Identify which cell holds the provided text, then report its [X, Y] central coordinate. 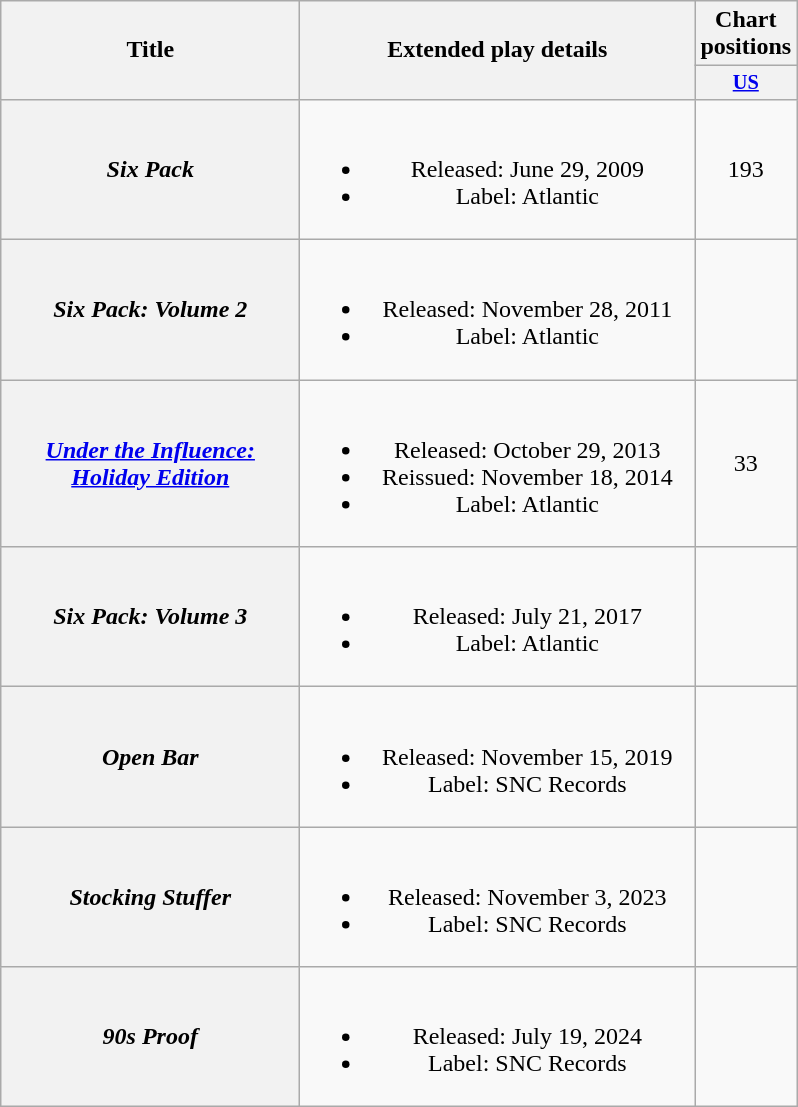
Extended play details [498, 50]
Released: June 29, 2009Label: Atlantic [498, 169]
Released: November 15, 2019Label: SNC Records [498, 757]
33 [746, 464]
Released: November 3, 2023Label: SNC Records [498, 897]
Released: July 21, 2017Label: Atlantic [498, 617]
193 [746, 169]
Released: October 29, 2013Reissued: November 18, 2014Label: Atlantic [498, 464]
US [746, 83]
Stocking Stuffer [150, 897]
Open Bar [150, 757]
Six Pack: Volume 3 [150, 617]
Title [150, 50]
Six Pack [150, 169]
Under the Influence: Holiday Edition [150, 464]
90s Proof [150, 1037]
Chart positions [746, 34]
Six Pack: Volume 2 [150, 310]
Released: July 19, 2024Label: SNC Records [498, 1037]
Released: November 28, 2011Label: Atlantic [498, 310]
